Extract the [x, y] coordinate from the center of the cell holding the provided text.  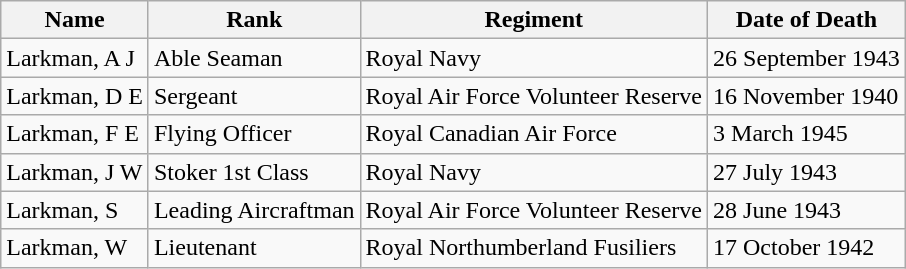
Date of Death [807, 20]
Larkman, A J [75, 58]
16 November 1940 [807, 96]
Regiment [534, 20]
Sergeant [254, 96]
Royal Canadian Air Force [534, 134]
Larkman, D E [75, 96]
Larkman, J W [75, 172]
Royal Northumberland Fusiliers [534, 248]
Larkman, F E [75, 134]
Rank [254, 20]
17 October 1942 [807, 248]
28 June 1943 [807, 210]
Stoker 1st Class [254, 172]
3 March 1945 [807, 134]
Flying Officer [254, 134]
Leading Aircraftman [254, 210]
Larkman, W [75, 248]
27 July 1943 [807, 172]
Larkman, S [75, 210]
Lieutenant [254, 248]
Name [75, 20]
Able Seaman [254, 58]
26 September 1943 [807, 58]
